Identify which cell holds the provided text, then report its (X, Y) central coordinate. 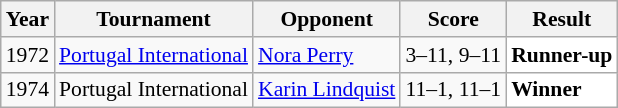
Score (453, 19)
Karin Lindquist (326, 90)
11–1, 11–1 (453, 90)
3–11, 9–11 (453, 55)
Nora Perry (326, 55)
1972 (28, 55)
Tournament (154, 19)
Winner (562, 90)
Result (562, 19)
Year (28, 19)
Runner-up (562, 55)
Opponent (326, 19)
1974 (28, 90)
